Extract the (x, y) coordinate from the center of the cell holding the provided text.  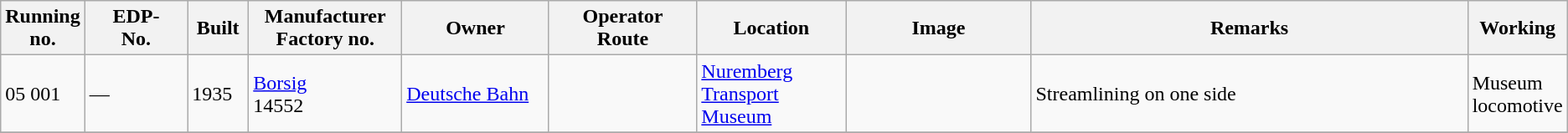
Museum locomotive (1518, 94)
Runningno. (43, 28)
1935 (218, 94)
Borsig14552 (325, 94)
Working (1518, 28)
— (136, 94)
Image (938, 28)
EDP-No. (136, 28)
Location (771, 28)
Nuremberg Transport Museum (771, 94)
Streamlining on one side (1250, 94)
OperatorRoute (622, 28)
ManufacturerFactory no. (325, 28)
Owner (476, 28)
Remarks (1250, 28)
05 001 (43, 94)
Built (218, 28)
Deutsche Bahn (476, 94)
